Output the (X, Y) coordinate of the center of the cell containing the given text.  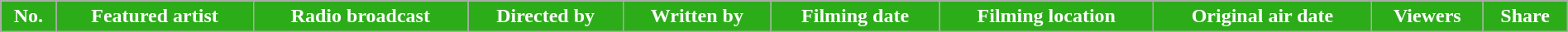
Radio broadcast (361, 16)
Written by (697, 16)
No. (28, 16)
Featured artist (155, 16)
Viewers (1427, 16)
Share (1525, 16)
Filming location (1046, 16)
Directed by (546, 16)
Original air date (1262, 16)
Filming date (855, 16)
